Detect which cell encompasses the target text, then output its [X, Y] center coordinate. 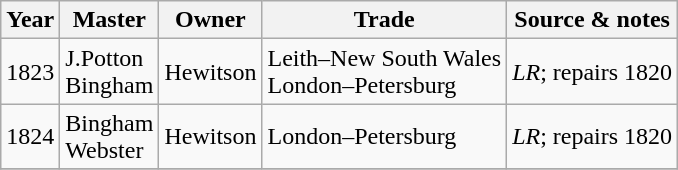
Trade [384, 20]
Year [30, 20]
Master [110, 20]
Leith–New South WalesLondon–Petersburg [384, 72]
Owner [210, 20]
1824 [30, 136]
J.PottonBingham [110, 72]
1823 [30, 72]
Source & notes [592, 20]
London–Petersburg [384, 136]
BinghamWebster [110, 136]
